Detect which cell encompasses the target text, then output its [X, Y] center coordinate. 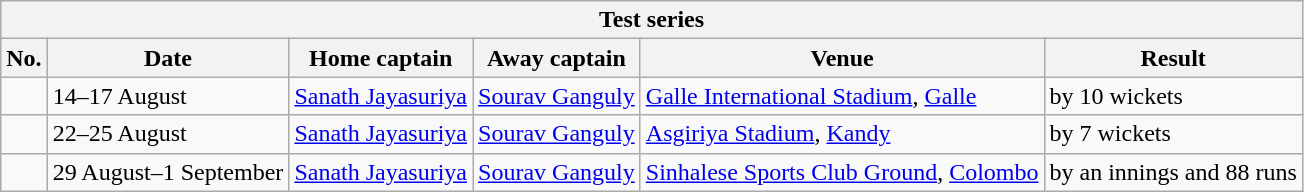
No. [24, 58]
Result [1173, 58]
Date [168, 58]
Asgiriya Stadium, Kandy [842, 134]
Galle International Stadium, Galle [842, 96]
by an innings and 88 runs [1173, 172]
by 7 wickets [1173, 134]
Sinhalese Sports Club Ground, Colombo [842, 172]
14–17 August [168, 96]
Venue [842, 58]
by 10 wickets [1173, 96]
29 August–1 September [168, 172]
Away captain [557, 58]
22–25 August [168, 134]
Home captain [381, 58]
Test series [652, 20]
